Return the (x, y) coordinate for the center point of the cell that contains the specified text.  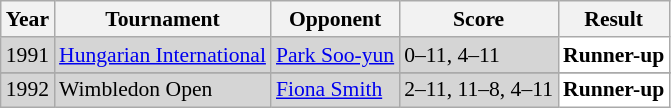
1991 (28, 55)
Hungarian International (162, 55)
Park Soo-yun (335, 55)
0–11, 4–11 (478, 55)
Year (28, 19)
Tournament (162, 19)
Result (614, 19)
Fiona Smith (335, 90)
Opponent (335, 19)
2–11, 11–8, 4–11 (478, 90)
1992 (28, 90)
Score (478, 19)
Wimbledon Open (162, 90)
